Determine the [x, y] coordinate at the center of the cell enclosing the given text.  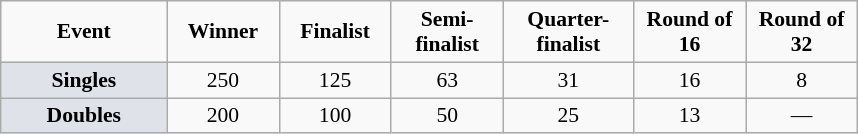
125 [335, 80]
63 [447, 80]
25 [568, 116]
Round of 16 [689, 32]
31 [568, 80]
Winner [223, 32]
— [802, 116]
Singles [84, 80]
Event [84, 32]
Finalist [335, 32]
100 [335, 116]
250 [223, 80]
16 [689, 80]
13 [689, 116]
8 [802, 80]
Round of 32 [802, 32]
Semi-finalist [447, 32]
Quarter-finalist [568, 32]
200 [223, 116]
50 [447, 116]
Doubles [84, 116]
